Search for the cell housing the specified text and yield its (X, Y) center coordinate. 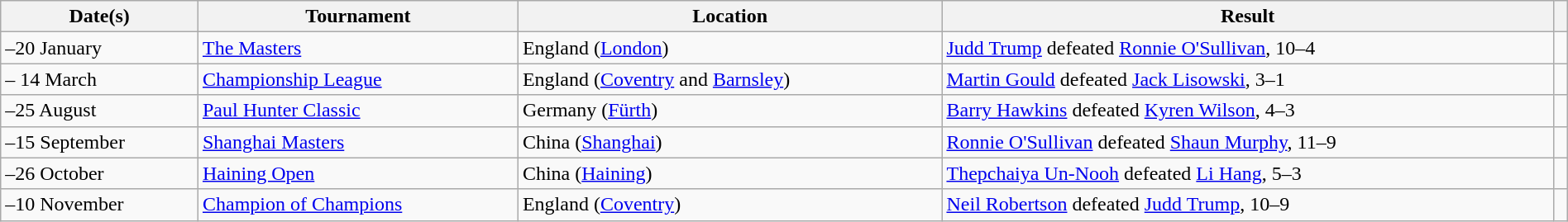
Thepchaiya Un-Nooh defeated Li Hang, 5–3 (1247, 173)
England (Coventry and Barnsley) (729, 79)
–25 August (99, 111)
China (Shanghai) (729, 142)
–15 September (99, 142)
Shanghai Masters (357, 142)
Result (1247, 17)
– 14 March (99, 79)
Location (729, 17)
Haining Open (357, 173)
Neil Robertson defeated Judd Trump, 10–9 (1247, 205)
Judd Trump defeated Ronnie O'Sullivan, 10–4 (1247, 48)
China (Haining) (729, 173)
Ronnie O'Sullivan defeated Shaun Murphy, 11–9 (1247, 142)
Martin Gould defeated Jack Lisowski, 3–1 (1247, 79)
Barry Hawkins defeated Kyren Wilson, 4–3 (1247, 111)
–26 October (99, 173)
Championship League (357, 79)
–10 November (99, 205)
England (Coventry) (729, 205)
Germany (Fürth) (729, 111)
Date(s) (99, 17)
England (London) (729, 48)
Champion of Champions (357, 205)
–20 January (99, 48)
Tournament (357, 17)
Paul Hunter Classic (357, 111)
The Masters (357, 48)
